Output the [X, Y] coordinate of the center of the cell containing the given text.  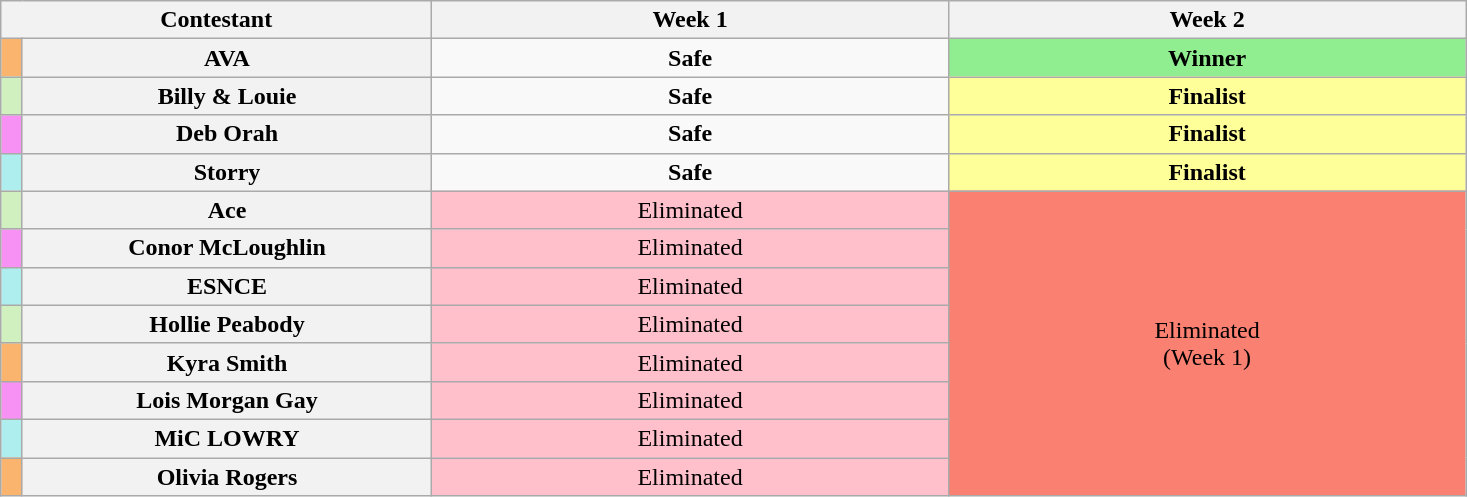
Winner [1208, 58]
Week 1 [690, 20]
Hollie Peabody [226, 324]
Billy & Louie [226, 96]
Lois Morgan Gay [226, 400]
Conor McLoughlin [226, 248]
Ace [226, 210]
Storry [226, 172]
Olivia Rogers [226, 477]
MiC LOWRY [226, 438]
Eliminated(Week 1) [1208, 343]
Contestant [216, 20]
Deb Orah [226, 134]
Week 2 [1208, 20]
Kyra Smith [226, 362]
ESNCE [226, 286]
AVA [226, 58]
